Locate the cell with the specified text and output its (X, Y) center coordinate. 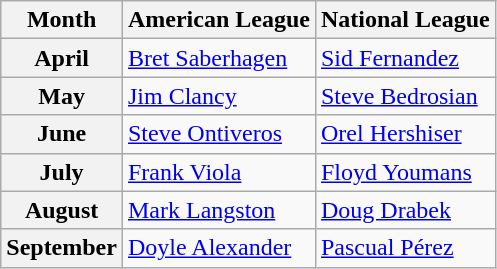
Steve Ontiveros (218, 134)
American League (218, 20)
Steve Bedrosian (405, 96)
July (62, 172)
June (62, 134)
Orel Hershiser (405, 134)
Month (62, 20)
National League (405, 20)
Bret Saberhagen (218, 58)
Pascual Pérez (405, 248)
August (62, 210)
April (62, 58)
Floyd Youmans (405, 172)
Doyle Alexander (218, 248)
May (62, 96)
September (62, 248)
Jim Clancy (218, 96)
Mark Langston (218, 210)
Doug Drabek (405, 210)
Frank Viola (218, 172)
Sid Fernandez (405, 58)
